Locate the cell with the specified text and output its (X, Y) center coordinate. 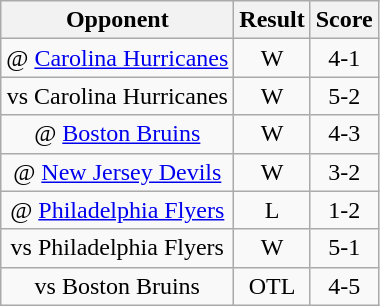
3-2 (344, 172)
vs Boston Bruins (118, 286)
vs Philadelphia Flyers (118, 248)
vs Carolina Hurricanes (118, 96)
4-1 (344, 58)
@ Boston Bruins (118, 134)
4-5 (344, 286)
Score (344, 20)
Result (272, 20)
1-2 (344, 210)
OTL (272, 286)
5-2 (344, 96)
L (272, 210)
@ Carolina Hurricanes (118, 58)
Opponent (118, 20)
5-1 (344, 248)
@ Philadelphia Flyers (118, 210)
@ New Jersey Devils (118, 172)
4-3 (344, 134)
